Search for the cell housing the specified text and yield its [x, y] center coordinate. 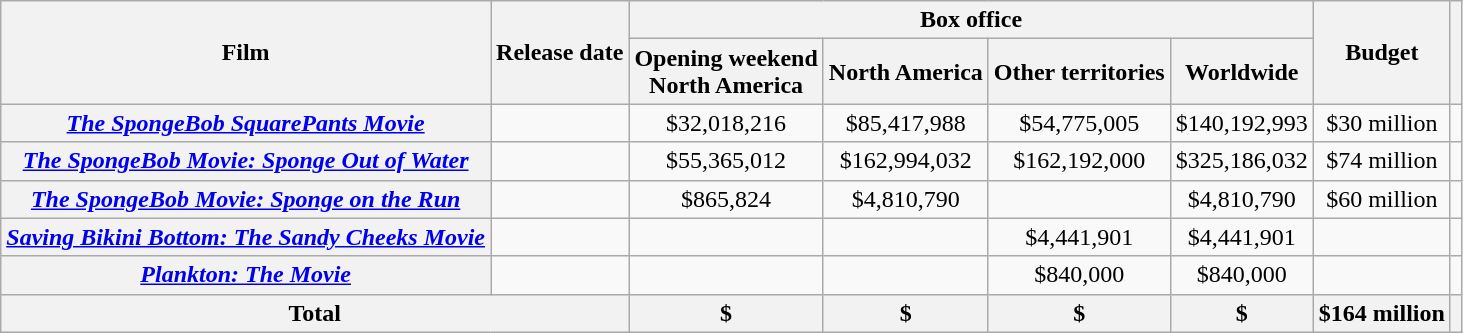
$32,018,216 [726, 123]
Saving Bikini Bottom: The Sandy Cheeks Movie [246, 237]
$162,994,032 [906, 161]
Other territories [1079, 72]
$325,186,032 [1242, 161]
$55,365,012 [726, 161]
$54,775,005 [1079, 123]
Plankton: The Movie [246, 275]
Release date [560, 52]
$74 million [1382, 161]
$30 million [1382, 123]
Budget [1382, 52]
Film [246, 52]
$865,824 [726, 199]
Total [315, 313]
The SpongeBob SquarePants Movie [246, 123]
$164 million [1382, 313]
Opening weekendNorth America [726, 72]
$60 million [1382, 199]
Box office [971, 20]
The SpongeBob Movie: Sponge on the Run [246, 199]
North America [906, 72]
The SpongeBob Movie: Sponge Out of Water [246, 161]
$85,417,988 [906, 123]
$162,192,000 [1079, 161]
Worldwide [1242, 72]
$140,192,993 [1242, 123]
